Search for the cell housing the specified text and yield its (x, y) center coordinate. 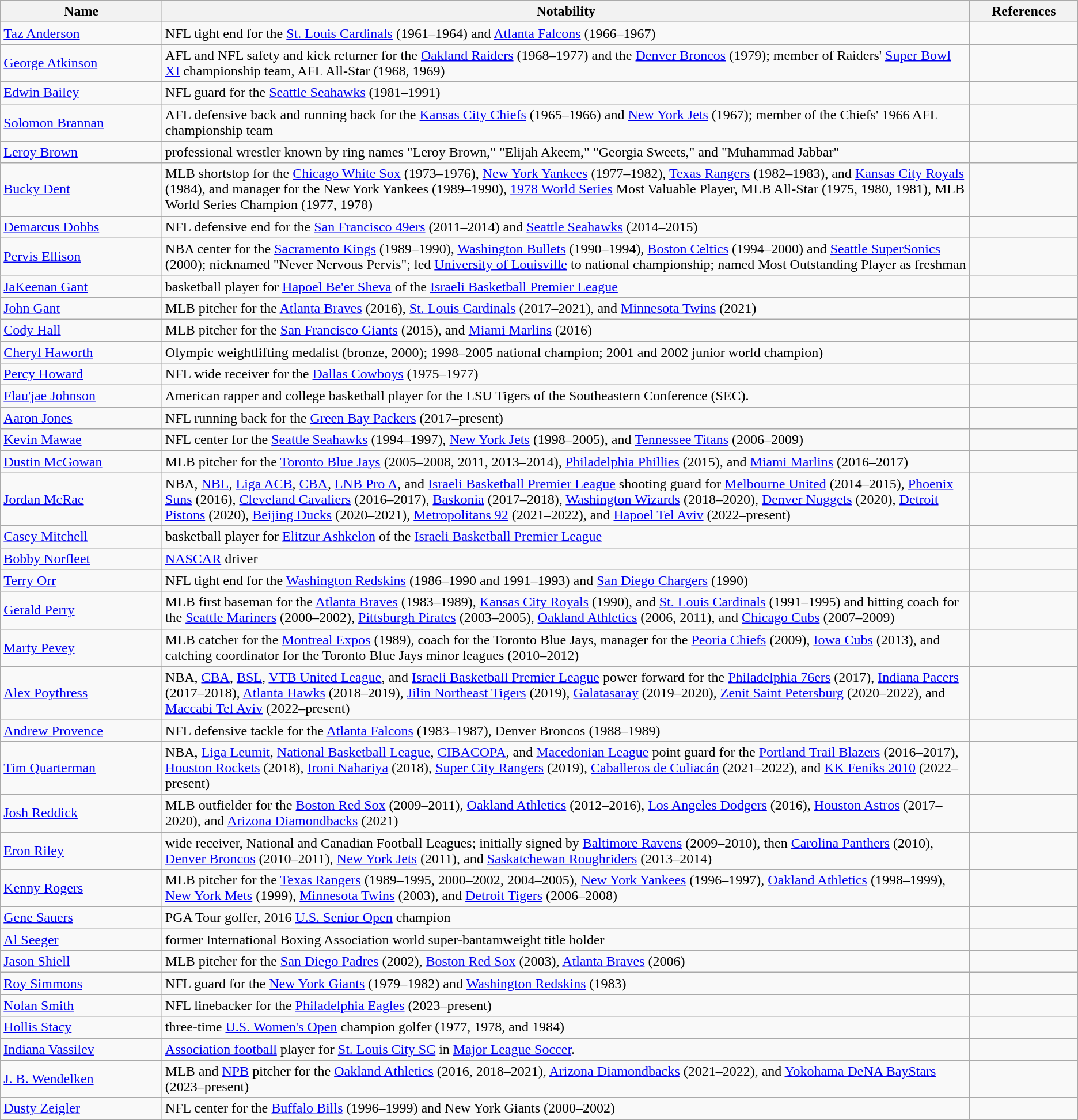
Tim Quarterman (82, 768)
Alex Poythress (82, 693)
NFL wide receiver for the Dallas Cowboys (1975–1977) (565, 374)
Leroy Brown (82, 152)
Olympic weightlifting medalist (bronze, 2000); 1998–2005 national champion; 2001 and 2002 junior world champion) (565, 352)
NFL center for the Buffalo Bills (1996–1999) and New York Giants (2000–2002) (565, 1108)
Name (82, 12)
MLB and NPB pitcher for the Oakland Athletics (2016, 2018–2021), Arizona Diamondbacks (2021–2022), and Yokohama DeNA BayStars (2023–present) (565, 1079)
Notability (565, 12)
Jason Shiell (82, 962)
Edwin Bailey (82, 93)
Hollis Stacy (82, 1027)
George Atkinson (82, 63)
Cheryl Haworth (82, 352)
NFL defensive tackle for the Atlanta Falcons (1983–1987), Denver Broncos (1988–1989) (565, 730)
Bobby Norfleet (82, 559)
Solomon Brannan (82, 122)
Roy Simmons (82, 984)
Bucky Dent (82, 189)
MLB pitcher for the San Diego Padres (2002), Boston Red Sox (2003), Atlanta Braves (2006) (565, 962)
NFL center for the Seattle Seahawks (1994–1997), New York Jets (1998–2005), and Tennessee Titans (2006–2009) (565, 440)
Taz Anderson (82, 33)
MLB pitcher for the San Francisco Giants (2015), and Miami Marlins (2016) (565, 330)
Eron Riley (82, 850)
basketball player for Elitzur Ashkelon of the Israeli Basketball Premier League (565, 537)
NFL tight end for the St. Louis Cardinals (1961–1964) and Atlanta Falcons (1966–1967) (565, 33)
former International Boxing Association world super-bantamweight title holder (565, 940)
AFL defensive back and running back for the Kansas City Chiefs (1965–1966) and New York Jets (1967); member of the Chiefs' 1966 AFL championship team (565, 122)
J. B. Wendelken (82, 1079)
Terry Orr (82, 580)
Aaron Jones (82, 418)
Josh Reddick (82, 813)
MLB pitcher for the Toronto Blue Jays (2005–2008, 2011, 2013–2014), Philadelphia Phillies (2015), and Miami Marlins (2016–2017) (565, 462)
Pervis Ellison (82, 257)
Kenny Rogers (82, 888)
References (1024, 12)
Cody Hall (82, 330)
NFL running back for the Green Bay Packers (2017–present) (565, 418)
NFL defensive end for the San Francisco 49ers (2011–2014) and Seattle Seahawks (2014–2015) (565, 227)
NFL guard for the New York Giants (1979–1982) and Washington Redskins (1983) (565, 984)
Gerald Perry (82, 610)
John Gant (82, 308)
Andrew Provence (82, 730)
American rapper and college basketball player for the LSU Tigers of the Southeastern Conference (SEC). (565, 396)
three-time U.S. Women's Open champion golfer (1977, 1978, and 1984) (565, 1027)
Demarcus Dobbs (82, 227)
MLB pitcher for the Atlanta Braves (2016), St. Louis Cardinals (2017–2021), and Minnesota Twins (2021) (565, 308)
Percy Howard (82, 374)
JaKeenan Gant (82, 286)
Kevin Mawae (82, 440)
Marty Pevey (82, 647)
Flau'jae Johnson (82, 396)
NFL tight end for the Washington Redskins (1986–1990 and 1991–1993) and San Diego Chargers (1990) (565, 580)
Dustin McGowan (82, 462)
Gene Sauers (82, 918)
Dusty Zeigler (82, 1108)
NFL linebacker for the Philadelphia Eagles (2023–present) (565, 1005)
Indiana Vassilev (82, 1049)
basketball player for Hapoel Be'er Sheva of the Israeli Basketball Premier League (565, 286)
Nolan Smith (82, 1005)
NFL guard for the Seattle Seahawks (1981–1991) (565, 93)
PGA Tour golfer, 2016 U.S. Senior Open champion (565, 918)
Al Seeger (82, 940)
professional wrestler known by ring names "Leroy Brown," "Elijah Akeem," "Georgia Sweets," and "Muhammad Jabbar" (565, 152)
Association football player for St. Louis City SC in Major League Soccer. (565, 1049)
Jordan McRae (82, 499)
Casey Mitchell (82, 537)
NASCAR driver (565, 559)
